Extract the [X, Y] coordinate from the center of the cell holding the provided text.  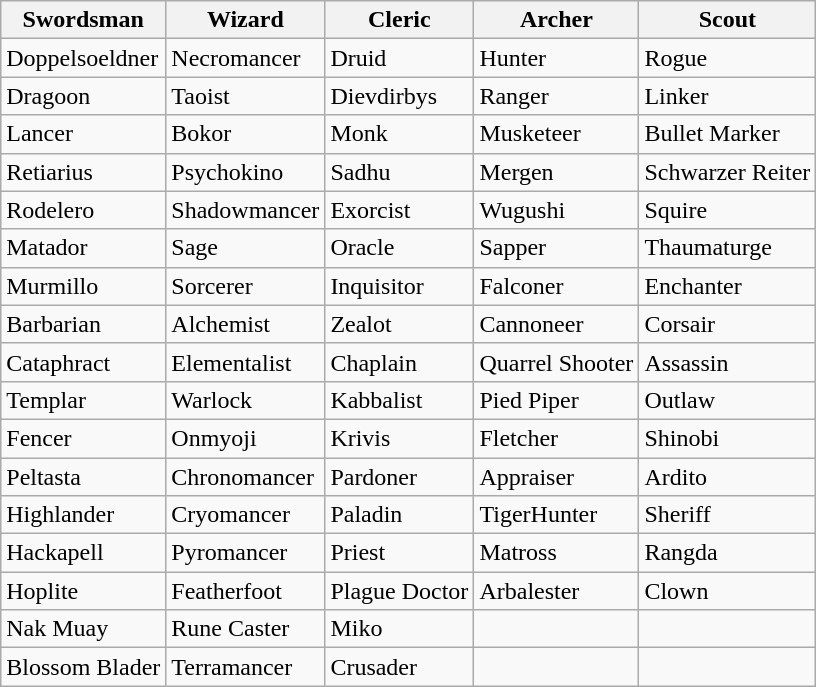
Nak Muay [84, 629]
Fencer [84, 438]
Murmillo [84, 286]
Musketeer [556, 134]
Hackapell [84, 553]
Arbalester [556, 591]
Rogue [728, 58]
Druid [400, 58]
Onmyoji [246, 438]
Pardoner [400, 477]
Sadhu [400, 172]
Peltasta [84, 477]
Cataphract [84, 362]
Wizard [246, 20]
Sorcerer [246, 286]
Plague Doctor [400, 591]
Elementalist [246, 362]
Retiarius [84, 172]
Cleric [400, 20]
Blossom Blader [84, 667]
TigerHunter [556, 515]
Hunter [556, 58]
Enchanter [728, 286]
Kabbalist [400, 400]
Lancer [84, 134]
Fletcher [556, 438]
Mergen [556, 172]
Clown [728, 591]
Swordsman [84, 20]
Cannoneer [556, 324]
Sage [246, 248]
Terramancer [246, 667]
Bullet Marker [728, 134]
Exorcist [400, 210]
Ranger [556, 96]
Squire [728, 210]
Miko [400, 629]
Bokor [246, 134]
Crusader [400, 667]
Appraiser [556, 477]
Krivis [400, 438]
Rangda [728, 553]
Necromancer [246, 58]
Sheriff [728, 515]
Dievdirbys [400, 96]
Paladin [400, 515]
Shadowmancer [246, 210]
Sapper [556, 248]
Assassin [728, 362]
Falconer [556, 286]
Taoist [246, 96]
Shinobi [728, 438]
Rune Caster [246, 629]
Warlock [246, 400]
Psychokino [246, 172]
Outlaw [728, 400]
Barbarian [84, 324]
Doppelsoeldner [84, 58]
Zealot [400, 324]
Scout [728, 20]
Dragoon [84, 96]
Rodelero [84, 210]
Quarrel Shooter [556, 362]
Highlander [84, 515]
Hoplite [84, 591]
Linker [728, 96]
Monk [400, 134]
Cryomancer [246, 515]
Matross [556, 553]
Matador [84, 248]
Templar [84, 400]
Schwarzer Reiter [728, 172]
Archer [556, 20]
Featherfoot [246, 591]
Pyromancer [246, 553]
Chaplain [400, 362]
Inquisitor [400, 286]
Thaumaturge [728, 248]
Priest [400, 553]
Wugushi [556, 210]
Ardito [728, 477]
Alchemist [246, 324]
Pied Piper [556, 400]
Corsair [728, 324]
Oracle [400, 248]
Chronomancer [246, 477]
